Return the (X, Y) coordinate for the center point of the cell that contains the specified text.  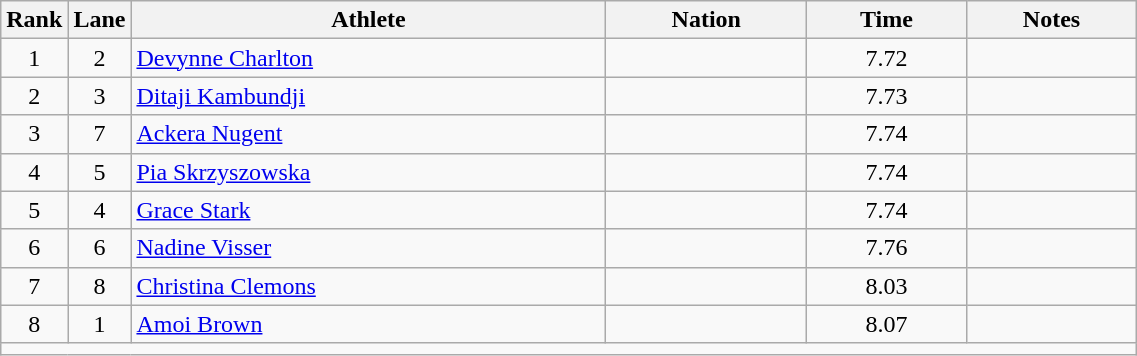
7.73 (887, 96)
Christina Clemons (368, 286)
Ackera Nugent (368, 134)
Amoi Brown (368, 324)
Rank (34, 20)
Devynne Charlton (368, 58)
Nation (706, 20)
8.07 (887, 324)
Ditaji Kambundji (368, 96)
Time (887, 20)
7.72 (887, 58)
Lane (100, 20)
Grace Stark (368, 210)
Pia Skrzyszowska (368, 172)
7.76 (887, 248)
Nadine Visser (368, 248)
8.03 (887, 286)
Athlete (368, 20)
Notes (1052, 20)
